Pinpoint the cell where the given text exists, returning its (X, Y) midpoint coordinate. 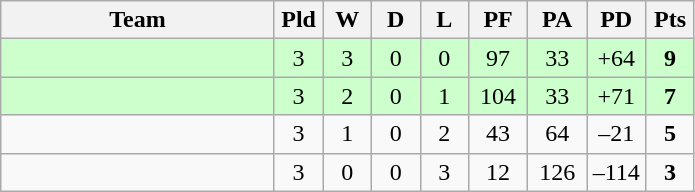
126 (558, 172)
PF (498, 20)
9 (670, 58)
Pld (298, 20)
43 (498, 134)
L (444, 20)
PA (558, 20)
Team (138, 20)
64 (558, 134)
97 (498, 58)
PD (616, 20)
7 (670, 96)
Pts (670, 20)
104 (498, 96)
–21 (616, 134)
W (348, 20)
+71 (616, 96)
+64 (616, 58)
–114 (616, 172)
5 (670, 134)
12 (498, 172)
D (396, 20)
